Pinpoint the cell where the given text exists, returning its [x, y] midpoint coordinate. 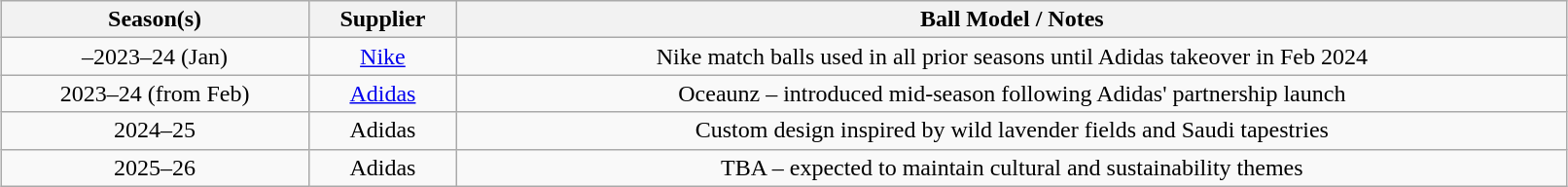
2025–26 [155, 168]
–2023–24 (Jan) [155, 56]
TBA – expected to maintain cultural and sustainability themes [1012, 168]
Ball Model / Notes [1012, 19]
2024–25 [155, 131]
Supplier [382, 19]
Nike match balls used in all prior seasons until Adidas takeover in Feb 2024 [1012, 56]
Season(s) [155, 19]
2023–24 (from Feb) [155, 93]
Custom design inspired by wild lavender fields and Saudi tapestries [1012, 131]
Nike [382, 56]
Oceaunz – introduced mid-season following Adidas' partnership launch [1012, 93]
